Search for the cell housing the specified text and yield its [x, y] center coordinate. 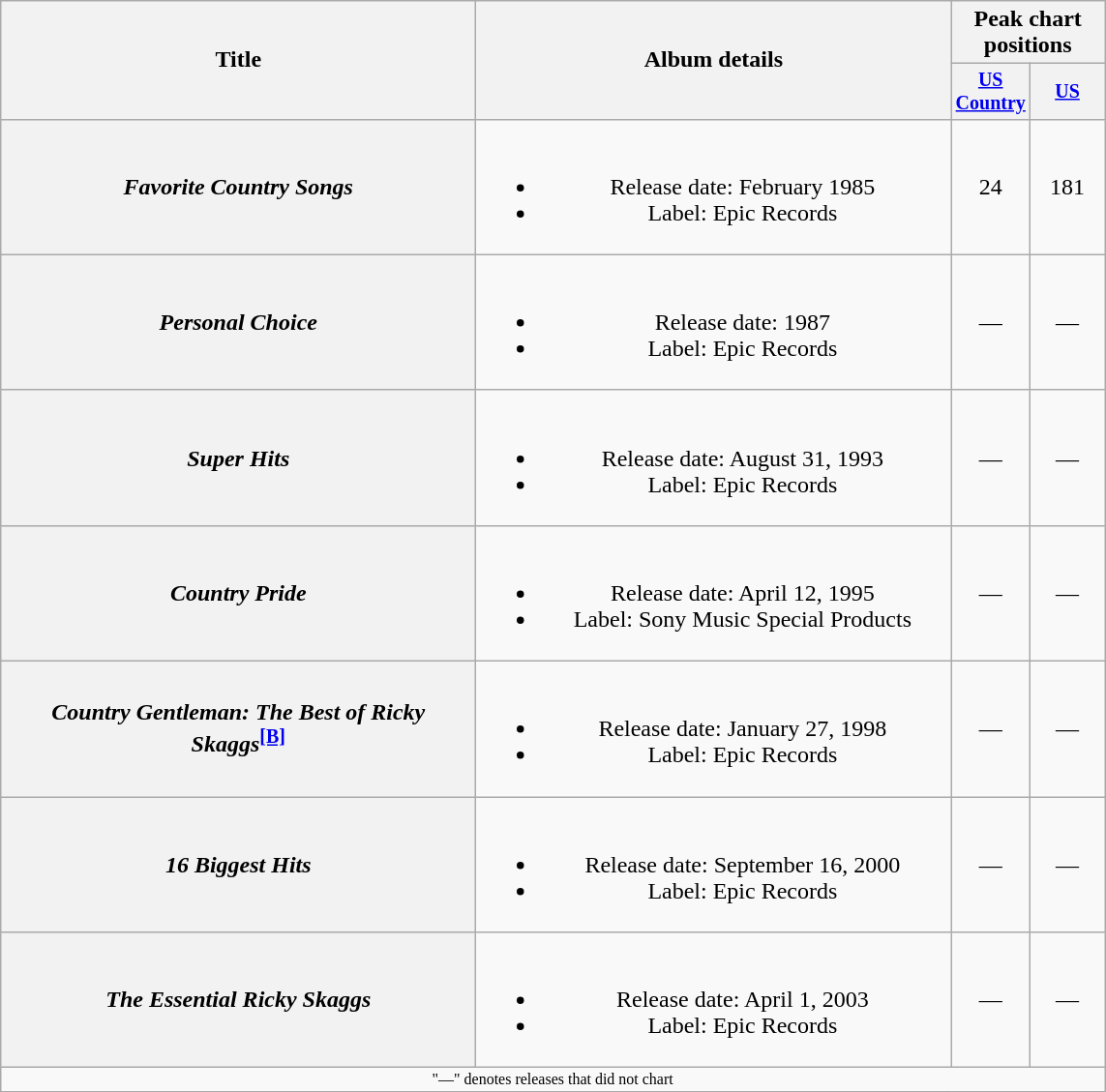
US Country [991, 91]
181 [1068, 187]
Super Hits [238, 457]
24 [991, 187]
Personal Choice [238, 322]
The Essential Ricky Skaggs [238, 1000]
Release date: 1987Label: Epic Records [714, 322]
Release date: January 27, 1998Label: Epic Records [714, 729]
Release date: April 1, 2003Label: Epic Records [714, 1000]
Favorite Country Songs [238, 187]
"—" denotes releases that did not chart [553, 1079]
Country Pride [238, 593]
Release date: September 16, 2000Label: Epic Records [714, 865]
Peak chartpositions [1028, 33]
Country Gentleman: The Best of Ricky Skaggs[B] [238, 729]
16 Biggest Hits [238, 865]
Release date: April 12, 1995Label: Sony Music Special Products [714, 593]
US [1068, 91]
Album details [714, 60]
Title [238, 60]
Release date: August 31, 1993Label: Epic Records [714, 457]
Release date: February 1985Label: Epic Records [714, 187]
